Find where the given text appears and provide that cell's center as [X, Y] coordinate. 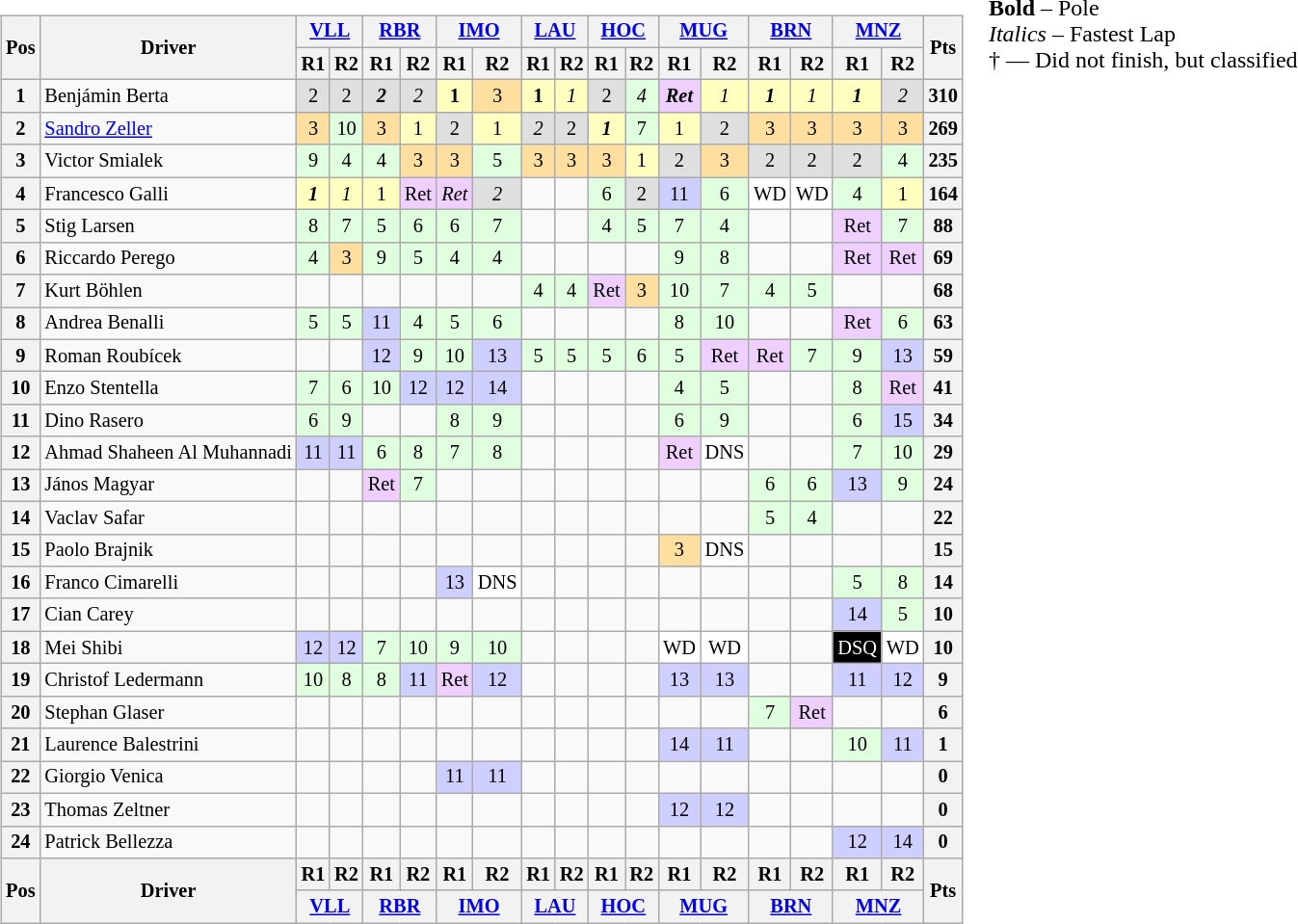
34 [943, 421]
Mei Shibi [168, 647]
17 [20, 615]
41 [943, 388]
Benjámin Berta [168, 96]
Dino Rasero [168, 421]
29 [943, 453]
88 [943, 226]
68 [943, 291]
Laurence Balestrini [168, 745]
Giorgio Venica [168, 778]
Thomas Zeltner [168, 809]
Enzo Stentella [168, 388]
20 [20, 712]
19 [20, 680]
310 [943, 96]
Sandro Zeller [168, 129]
16 [20, 583]
Riccardo Perego [168, 258]
Francesco Galli [168, 194]
Stephan Glaser [168, 712]
164 [943, 194]
Paolo Brajnik [168, 550]
59 [943, 356]
Stig Larsen [168, 226]
Kurt Böhlen [168, 291]
DSQ [857, 647]
63 [943, 324]
Franco Cimarelli [168, 583]
18 [20, 647]
Cian Carey [168, 615]
Victor Smialek [168, 161]
Vaclav Safar [168, 517]
69 [943, 258]
Ahmad Shaheen Al Muhannadi [168, 453]
Patrick Bellezza [168, 842]
Christof Ledermann [168, 680]
Roman Roubícek [168, 356]
Andrea Benalli [168, 324]
János Magyar [168, 486]
23 [20, 809]
21 [20, 745]
269 [943, 129]
235 [943, 161]
